Output the [X, Y] coordinate of the center of the cell containing the given text.  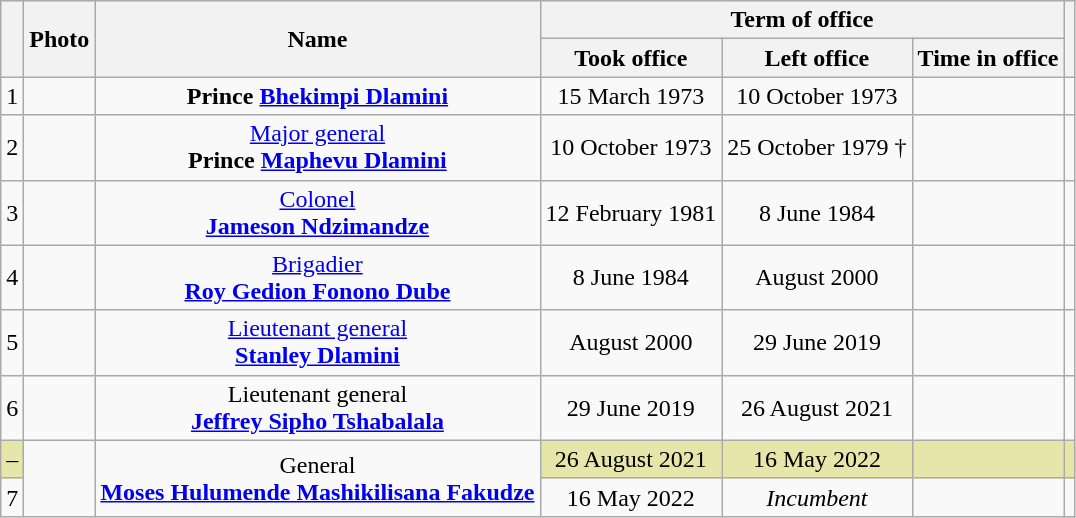
GeneralMoses Hulumende Mashikilisana Fakudze [318, 478]
15 March 1973 [631, 96]
Photo [60, 39]
Name [318, 39]
3 [12, 212]
Prince Bhekimpi Dlamini [318, 96]
ColonelJameson Ndzimandze [318, 212]
4 [12, 278]
25 October 1979 † [817, 148]
Lieutenant generalJeffrey Sipho Tshabalala [318, 408]
5 [12, 342]
6 [12, 408]
Lieutenant generalStanley Dlamini [318, 342]
Major generalPrince Maphevu Dlamini [318, 148]
Time in office [988, 58]
Left office [817, 58]
1 [12, 96]
2 [12, 148]
BrigadierRoy Gedion Fonono Dube [318, 278]
Incumbent [817, 497]
– [12, 459]
12 February 1981 [631, 212]
Term of office [802, 20]
Took office [631, 58]
7 [12, 497]
